Locate the cell with the specified text and output its [X, Y] center coordinate. 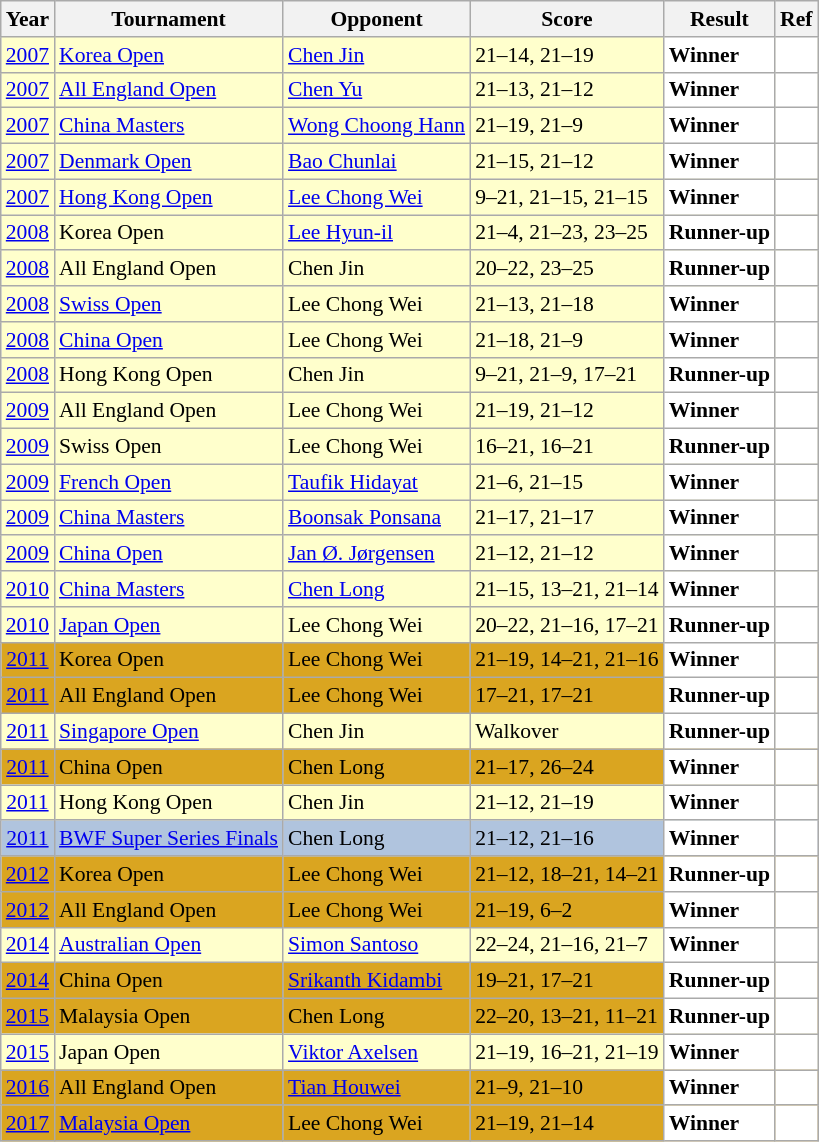
21–19, 21–14 [567, 1124]
2016 [28, 1088]
Tian Houwei [376, 1088]
21–17, 21–17 [567, 518]
21–15, 21–12 [567, 162]
9–21, 21–15, 21–15 [567, 197]
Opponent [376, 19]
Bao Chunlai [376, 162]
2017 [28, 1124]
21–19, 14–21, 21–16 [567, 660]
21–4, 21–23, 23–25 [567, 233]
21–12, 18–21, 14–21 [567, 874]
Walkover [567, 732]
21–14, 21–19 [567, 55]
Chen Yu [376, 90]
20–22, 21–16, 17–21 [567, 625]
21–12, 21–16 [567, 839]
French Open [168, 482]
Year [28, 19]
20–22, 23–25 [567, 269]
Result [720, 19]
21–9, 21–10 [567, 1088]
21–13, 21–18 [567, 304]
21–17, 26–24 [567, 767]
Jan Ø. Jørgensen [376, 554]
21–12, 21–19 [567, 803]
BWF Super Series Finals [168, 839]
Wong Choong Hann [376, 126]
Srikanth Kidambi [376, 981]
21–6, 21–15 [567, 482]
21–12, 21–12 [567, 554]
21–13, 21–12 [567, 90]
Singapore Open [168, 732]
Ref [796, 19]
21–19, 21–9 [567, 126]
21–19, 21–12 [567, 411]
16–21, 16–21 [567, 447]
Denmark Open [168, 162]
Score [567, 19]
Boonsak Ponsana [376, 518]
Lee Hyun-il [376, 233]
21–19, 6–2 [567, 910]
21–18, 21–9 [567, 340]
17–21, 17–21 [567, 696]
Tournament [168, 19]
21–15, 13–21, 21–14 [567, 589]
Viktor Axelsen [376, 1052]
19–21, 17–21 [567, 981]
22–20, 13–21, 11–21 [567, 1017]
Simon Santoso [376, 945]
21–19, 16–21, 21–19 [567, 1052]
22–24, 21–16, 21–7 [567, 945]
9–21, 21–9, 17–21 [567, 375]
Australian Open [168, 945]
Taufik Hidayat [376, 482]
